Output the [X, Y] coordinate of the center of the cell containing the given text.  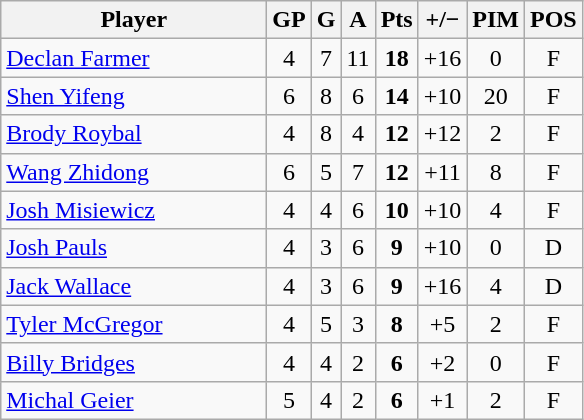
Pts [396, 20]
Shen Yifeng [134, 96]
14 [396, 96]
POS [554, 20]
+1 [442, 400]
Tyler McGregor [134, 324]
Player [134, 20]
PIM [496, 20]
GP [289, 20]
Billy Bridges [134, 362]
Brody Roybal [134, 134]
A [358, 20]
10 [396, 210]
18 [396, 58]
11 [358, 58]
+/− [442, 20]
Declan Farmer [134, 58]
20 [496, 96]
+11 [442, 172]
+5 [442, 324]
Josh Misiewicz [134, 210]
Wang Zhidong [134, 172]
Michal Geier [134, 400]
+12 [442, 134]
G [326, 20]
Josh Pauls [134, 248]
Jack Wallace [134, 286]
+2 [442, 362]
